Return (x, y) of the center of cell containing provided text 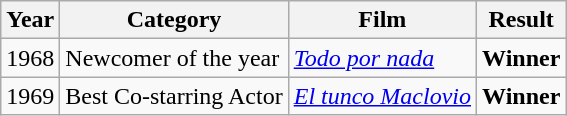
1968 (30, 58)
Film (382, 20)
Category (174, 20)
Result (522, 20)
Year (30, 20)
Todo por nada (382, 58)
Best Co-starring Actor (174, 96)
Newcomer of the year (174, 58)
1969 (30, 96)
El tunco Maclovio (382, 96)
